Output the [X, Y] coordinate of the center of the cell containing the given text.  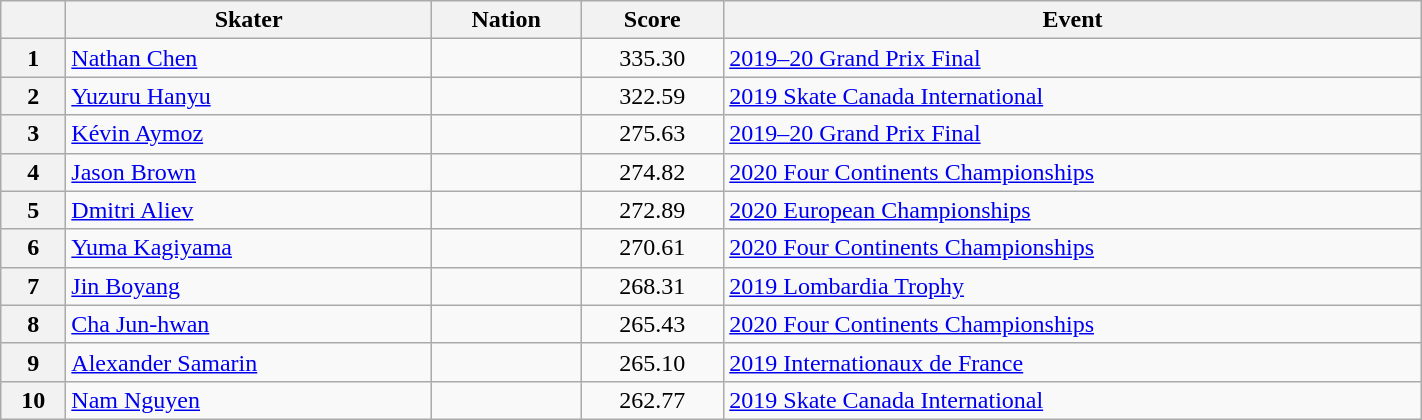
10 [34, 400]
Nation [506, 20]
Dmitri Aliev [249, 210]
Cha Jun-hwan [249, 324]
2019 Lombardia Trophy [1073, 286]
265.43 [652, 324]
Nathan Chen [249, 58]
262.77 [652, 400]
Kévin Aymoz [249, 134]
6 [34, 248]
8 [34, 324]
4 [34, 172]
2019 Internationaux de France [1073, 362]
Yuzuru Hanyu [249, 96]
Skater [249, 20]
270.61 [652, 248]
Alexander Samarin [249, 362]
7 [34, 286]
Score [652, 20]
9 [34, 362]
Nam Nguyen [249, 400]
2020 European Championships [1073, 210]
5 [34, 210]
268.31 [652, 286]
335.30 [652, 58]
275.63 [652, 134]
3 [34, 134]
Jason Brown [249, 172]
272.89 [652, 210]
265.10 [652, 362]
Jin Boyang [249, 286]
274.82 [652, 172]
1 [34, 58]
322.59 [652, 96]
Event [1073, 20]
Yuma Kagiyama [249, 248]
2 [34, 96]
